Capture the cell that displays the provided text and extract its [x, y] central coordinate. 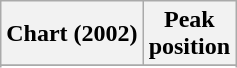
Peakposition [189, 34]
Chart (2002) [72, 34]
